Identify which cell holds the provided text, then report its (X, Y) central coordinate. 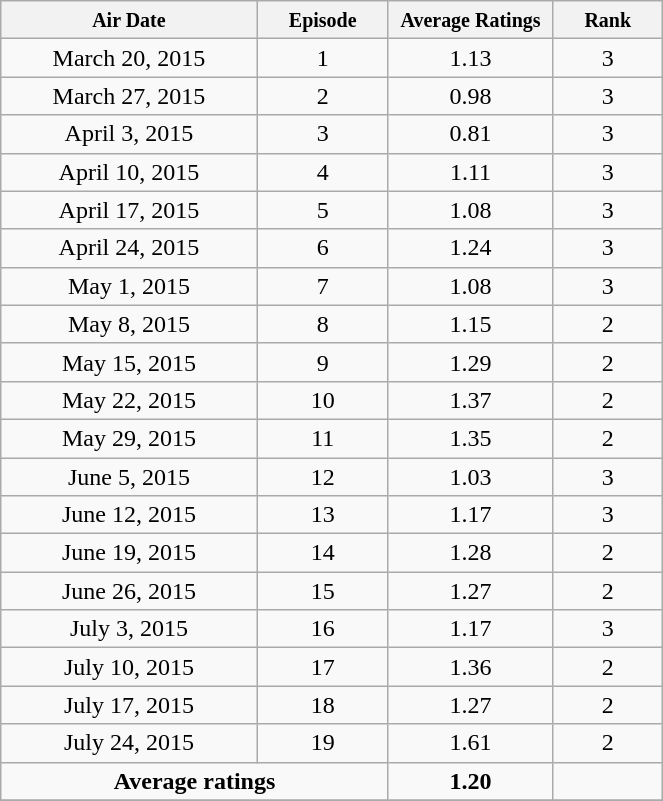
12 (322, 477)
Air Date (129, 20)
April 10, 2015 (129, 172)
9 (322, 362)
1.28 (470, 553)
May 29, 2015 (129, 438)
1.61 (470, 743)
May 22, 2015 (129, 400)
Average ratings (195, 781)
Average Ratings (470, 20)
1.20 (470, 781)
1.24 (470, 248)
15 (322, 591)
June 5, 2015 (129, 477)
14 (322, 553)
April 3, 2015 (129, 134)
19 (322, 743)
4 (322, 172)
10 (322, 400)
1.29 (470, 362)
Rank (608, 20)
18 (322, 705)
July 24, 2015 (129, 743)
13 (322, 515)
5 (322, 210)
June 26, 2015 (129, 591)
April 24, 2015 (129, 248)
16 (322, 629)
1.35 (470, 438)
May 1, 2015 (129, 286)
17 (322, 667)
7 (322, 286)
May 15, 2015 (129, 362)
July 17, 2015 (129, 705)
0.98 (470, 96)
1.15 (470, 324)
1.37 (470, 400)
1.13 (470, 58)
1.03 (470, 477)
Episode (322, 20)
July 3, 2015 (129, 629)
8 (322, 324)
March 27, 2015 (129, 96)
1 (322, 58)
May 8, 2015 (129, 324)
1.11 (470, 172)
0.81 (470, 134)
June 12, 2015 (129, 515)
1.36 (470, 667)
11 (322, 438)
April 17, 2015 (129, 210)
July 10, 2015 (129, 667)
March 20, 2015 (129, 58)
6 (322, 248)
June 19, 2015 (129, 553)
